For the text-containing cell, return its midpoint in [X, Y] coordinate format. 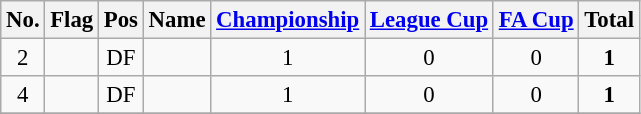
2 [23, 58]
League Cup [428, 20]
Total [609, 20]
Pos [122, 20]
Flag [72, 20]
No. [23, 20]
Name [177, 20]
Championship [288, 20]
FA Cup [536, 20]
4 [23, 95]
